Find where the given text appears and provide that cell's center as (X, Y) coordinate. 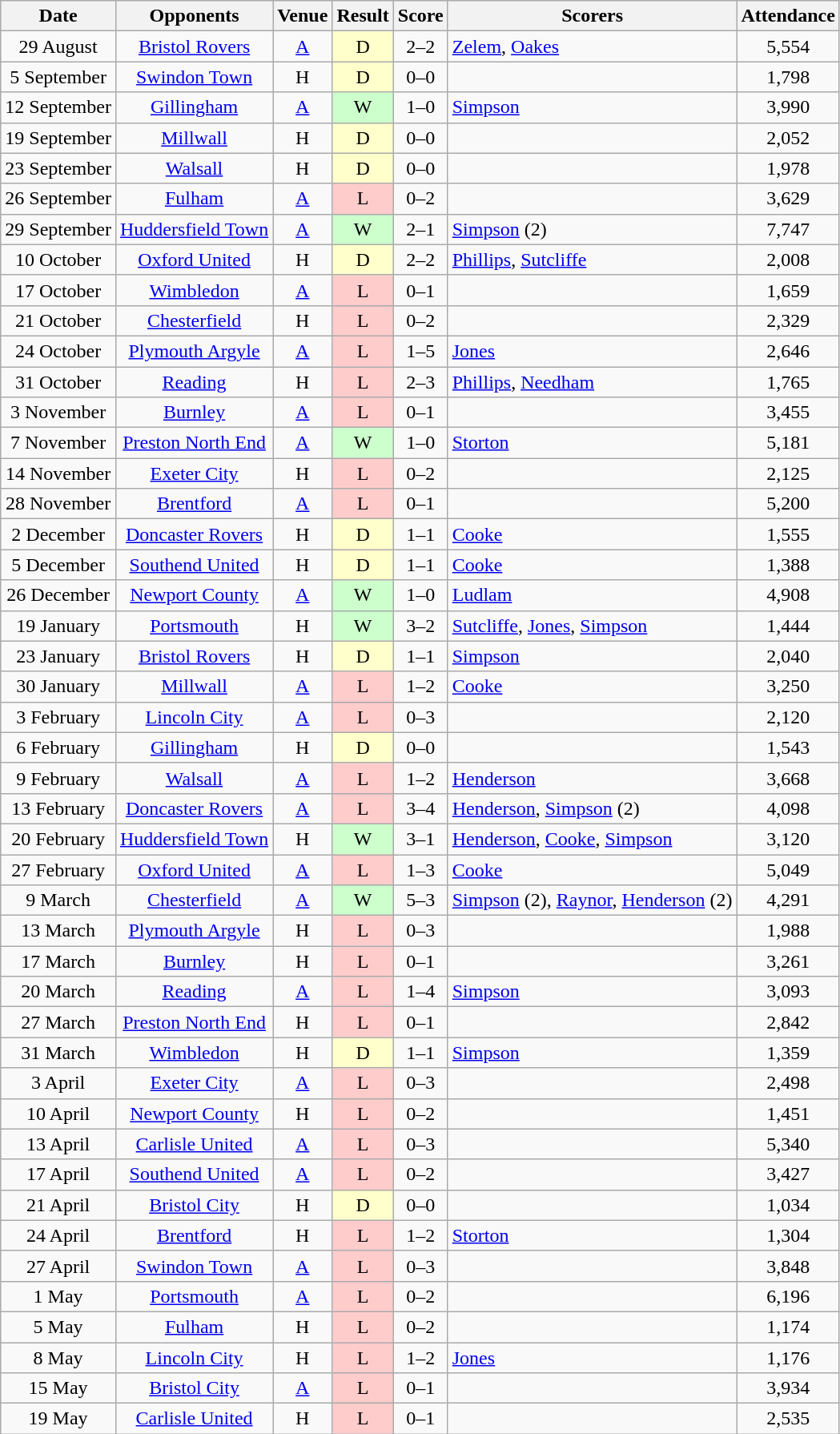
Score (420, 16)
20 March (58, 992)
2,052 (788, 138)
Scorers (593, 16)
Henderson, Simpson (2) (593, 808)
2,329 (788, 320)
27 March (58, 1022)
13 March (58, 931)
5 September (58, 77)
Henderson (593, 778)
1–3 (420, 869)
1,388 (788, 565)
1,659 (788, 290)
3,250 (788, 687)
Attendance (788, 16)
Ludlam (593, 595)
1 May (58, 1296)
23 January (58, 656)
3,261 (788, 961)
10 April (58, 1114)
9 March (58, 900)
7,747 (788, 229)
13 April (58, 1144)
19 September (58, 138)
2,535 (788, 1419)
2–3 (420, 382)
12 September (58, 107)
6,196 (788, 1296)
3–4 (420, 808)
2,008 (788, 260)
17 October (58, 290)
1–4 (420, 992)
1,988 (788, 931)
5,554 (788, 46)
3,668 (788, 778)
1–5 (420, 351)
1,176 (788, 1358)
3,120 (788, 839)
24 April (58, 1235)
2,125 (788, 473)
3–2 (420, 626)
1,451 (788, 1114)
23 September (58, 168)
21 October (58, 320)
Simpson (2) (593, 229)
3,990 (788, 107)
14 November (58, 473)
Zelem, Oakes (593, 46)
2,646 (788, 351)
Venue (303, 16)
5,049 (788, 869)
4,291 (788, 900)
1,978 (788, 168)
13 February (58, 808)
29 September (58, 229)
5,181 (788, 443)
26 September (58, 199)
17 April (58, 1174)
2,040 (788, 656)
3,455 (788, 413)
1,304 (788, 1235)
2,842 (788, 1022)
30 January (58, 687)
5,200 (788, 504)
3 April (58, 1083)
6 February (58, 747)
1,543 (788, 747)
1,798 (788, 77)
3 February (58, 717)
9 February (58, 778)
2,120 (788, 717)
20 February (58, 839)
24 October (58, 351)
27 February (58, 869)
4,908 (788, 595)
3,427 (788, 1174)
10 October (58, 260)
Phillips, Sutcliffe (593, 260)
Sutcliffe, Jones, Simpson (593, 626)
7 November (58, 443)
Opponents (194, 16)
3,093 (788, 992)
3 November (58, 413)
21 April (58, 1205)
Henderson, Cooke, Simpson (593, 839)
1,174 (788, 1327)
1,034 (788, 1205)
31 October (58, 382)
1,444 (788, 626)
3,848 (788, 1266)
1,555 (788, 534)
31 March (58, 1053)
5 May (58, 1327)
3,629 (788, 199)
2,498 (788, 1083)
Date (58, 16)
3,934 (788, 1388)
Phillips, Needham (593, 382)
Result (363, 16)
Simpson (2), Raynor, Henderson (2) (593, 900)
29 August (58, 46)
26 December (58, 595)
17 March (58, 961)
2–1 (420, 229)
5,340 (788, 1144)
2 December (58, 534)
3–1 (420, 839)
8 May (58, 1358)
1,765 (788, 382)
28 November (58, 504)
27 April (58, 1266)
5–3 (420, 900)
19 May (58, 1419)
4,098 (788, 808)
1,359 (788, 1053)
5 December (58, 565)
15 May (58, 1388)
19 January (58, 626)
